Determine the [X, Y] coordinate at the center of the cell enclosing the given text.  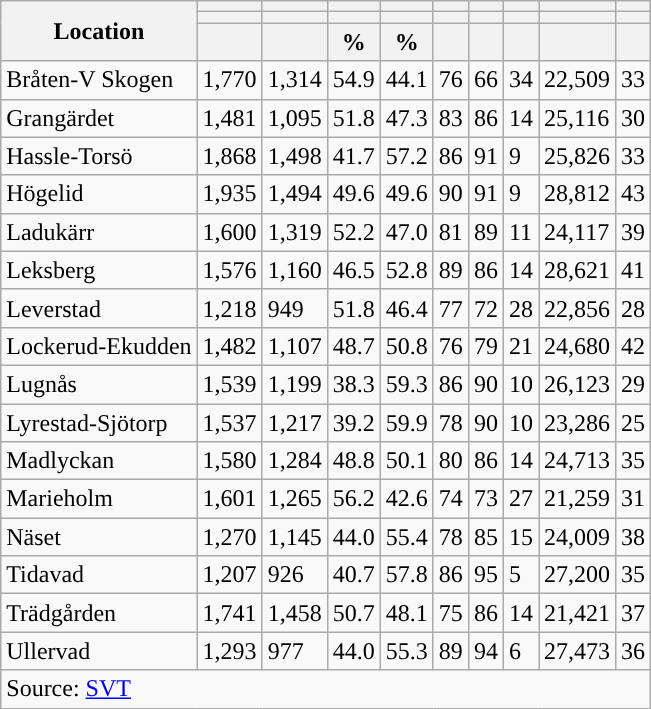
24,009 [578, 537]
46.4 [406, 308]
95 [486, 575]
24,117 [578, 232]
39 [634, 232]
25,826 [578, 156]
54.9 [354, 80]
1,217 [294, 423]
926 [294, 575]
27,200 [578, 575]
21,421 [578, 613]
80 [450, 461]
52.2 [354, 232]
1,199 [294, 384]
22,509 [578, 80]
1,160 [294, 270]
39.2 [354, 423]
22,856 [578, 308]
41 [634, 270]
1,482 [230, 346]
Lyrestad-Sjötorp [99, 423]
28,621 [578, 270]
1,601 [230, 499]
43 [634, 194]
48.1 [406, 613]
38 [634, 537]
72 [486, 308]
1,284 [294, 461]
1,741 [230, 613]
1,095 [294, 118]
Lockerud-Ekudden [99, 346]
Näset [99, 537]
6 [520, 651]
40.7 [354, 575]
79 [486, 346]
38.3 [354, 384]
48.7 [354, 346]
Leverstad [99, 308]
5 [520, 575]
1,265 [294, 499]
1,498 [294, 156]
50.8 [406, 346]
27 [520, 499]
23,286 [578, 423]
1,868 [230, 156]
50.7 [354, 613]
1,314 [294, 80]
977 [294, 651]
31 [634, 499]
44.1 [406, 80]
1,319 [294, 232]
41.7 [354, 156]
Location [99, 31]
949 [294, 308]
27,473 [578, 651]
1,539 [230, 384]
47.3 [406, 118]
Ullervad [99, 651]
66 [486, 80]
15 [520, 537]
42.6 [406, 499]
Ladukärr [99, 232]
Hassle-Torsö [99, 156]
52.8 [406, 270]
75 [450, 613]
1,770 [230, 80]
28,812 [578, 194]
50.1 [406, 461]
Leksberg [99, 270]
94 [486, 651]
36 [634, 651]
85 [486, 537]
48.8 [354, 461]
1,494 [294, 194]
55.4 [406, 537]
1,218 [230, 308]
1,207 [230, 575]
25,116 [578, 118]
Trädgården [99, 613]
Grangärdet [99, 118]
1,107 [294, 346]
Högelid [99, 194]
1,481 [230, 118]
1,600 [230, 232]
59.3 [406, 384]
1,145 [294, 537]
Source: SVT [326, 689]
1,935 [230, 194]
57.8 [406, 575]
81 [450, 232]
73 [486, 499]
57.2 [406, 156]
1,576 [230, 270]
34 [520, 80]
25 [634, 423]
24,713 [578, 461]
1,293 [230, 651]
24,680 [578, 346]
55.3 [406, 651]
46.5 [354, 270]
26,123 [578, 384]
21 [520, 346]
59.9 [406, 423]
Tidavad [99, 575]
11 [520, 232]
1,580 [230, 461]
47.0 [406, 232]
74 [450, 499]
77 [450, 308]
Bråten-V Skogen [99, 80]
83 [450, 118]
30 [634, 118]
37 [634, 613]
Lugnås [99, 384]
1,458 [294, 613]
1,270 [230, 537]
Marieholm [99, 499]
Madlyckan [99, 461]
42 [634, 346]
56.2 [354, 499]
21,259 [578, 499]
1,537 [230, 423]
29 [634, 384]
